From the cell containing the given text, extract its center point as [X, Y] coordinate. 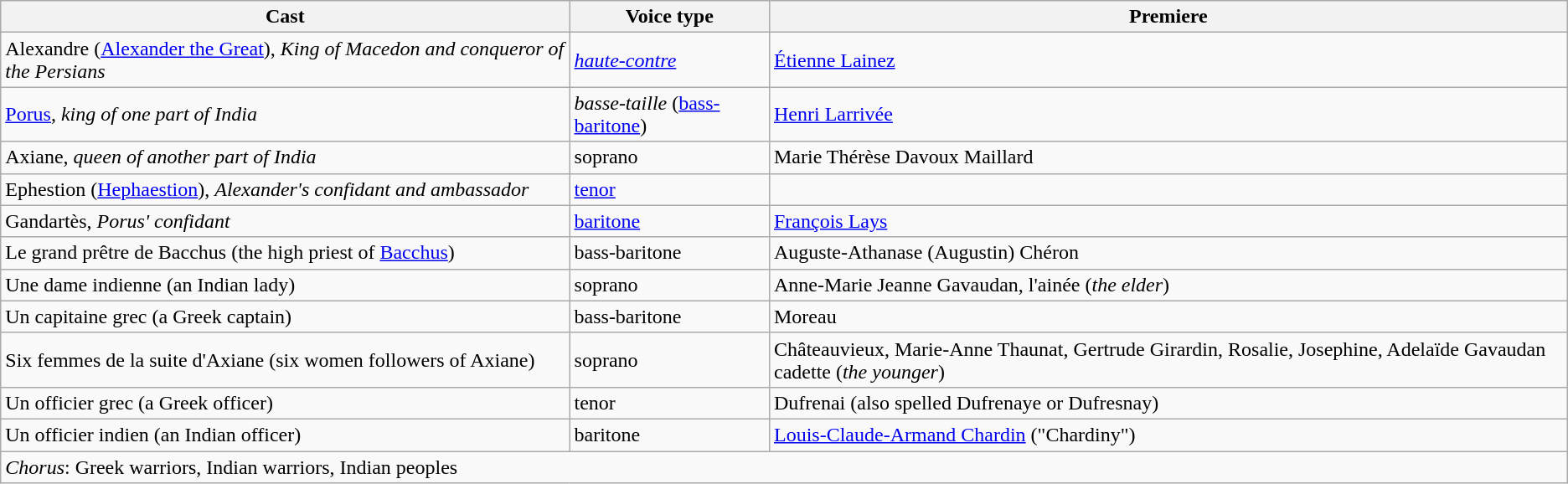
Cast [285, 17]
Auguste-Athanase (Augustin) Chéron [1168, 253]
Porus, king of one part of India [285, 114]
Six femmes de la suite d'Axiane (six women followers of Axiane) [285, 360]
Un capitaine grec (a Greek captain) [285, 317]
Le grand prêtre de Bacchus (the high priest of Bacchus) [285, 253]
Axiane, queen of another part of India [285, 157]
Une dame indienne (an Indian lady) [285, 285]
Moreau [1168, 317]
François Lays [1168, 221]
Alexandre (Alexander the Great), King of Macedon and conqueror of the Persians [285, 60]
Anne-Marie Jeanne Gavaudan, l'ainée (the elder) [1168, 285]
Dufrenai (also spelled Dufrenaye or Dufresnay) [1168, 403]
Étienne Lainez [1168, 60]
haute-contre [669, 60]
Marie Thérèse Davoux Maillard [1168, 157]
Premiere [1168, 17]
Châteauvieux, Marie-Anne Thaunat, Gertrude Girardin, Rosalie, Josephine, Adelaïde Gavaudan cadette (the younger) [1168, 360]
Chorus: Greek warriors, Indian warriors, Indian peoples [784, 466]
Louis-Claude-Armand Chardin ("Chardiny") [1168, 435]
Voice type [669, 17]
Gandartès, Porus' confidant [285, 221]
basse-taille (bass-baritone) [669, 114]
Ephestion (Hephaestion), Alexander's confidant and ambassador [285, 189]
Henri Larrivée [1168, 114]
Un officier indien (an Indian officer) [285, 435]
Un officier grec (a Greek officer) [285, 403]
